Search for the cell housing the specified text and yield its [X, Y] center coordinate. 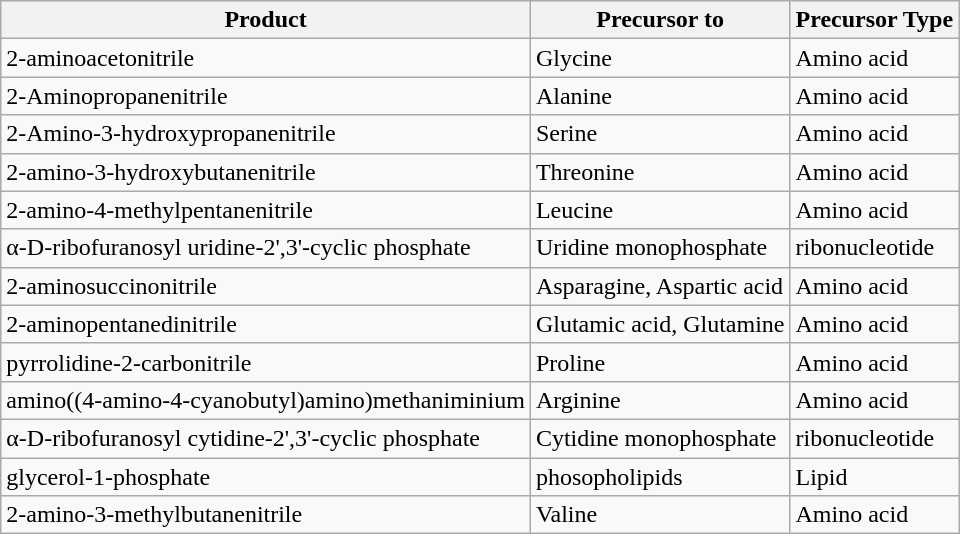
2-aminosuccinonitrile [266, 286]
2-Aminopropanenitrile [266, 96]
Valine [660, 515]
phosopholipids [660, 477]
Glycine [660, 58]
amino((4-amino-4-cyanobutyl)amino)methaniminium [266, 400]
glycerol-1-phosphate [266, 477]
Arginine [660, 400]
α-D-ribofuranosyl uridine-2',3'-cyclic phosphate [266, 248]
Proline [660, 362]
Asparagine, Aspartic acid [660, 286]
Leucine [660, 210]
Cytidine monophosphate [660, 438]
2-amino-3-methylbutanenitrile [266, 515]
2-Amino-3-hydroxypropanenitrile [266, 134]
pyrrolidine-2-carbonitrile [266, 362]
2-amino-4-methylpentanenitrile [266, 210]
Precursor Type [874, 20]
Serine [660, 134]
Alanine [660, 96]
Glutamic acid, Glutamine [660, 324]
Threonine [660, 172]
2-aminoacetonitrile [266, 58]
2-amino-3-hydroxybutanenitrile [266, 172]
Uridine monophosphate [660, 248]
Precursor to [660, 20]
α-D-ribofuranosyl cytidine-2',3'-cyclic phosphate [266, 438]
Product [266, 20]
2-aminopentanedinitrile [266, 324]
Lipid [874, 477]
